From the cell containing the given text, extract its center point as (X, Y) coordinate. 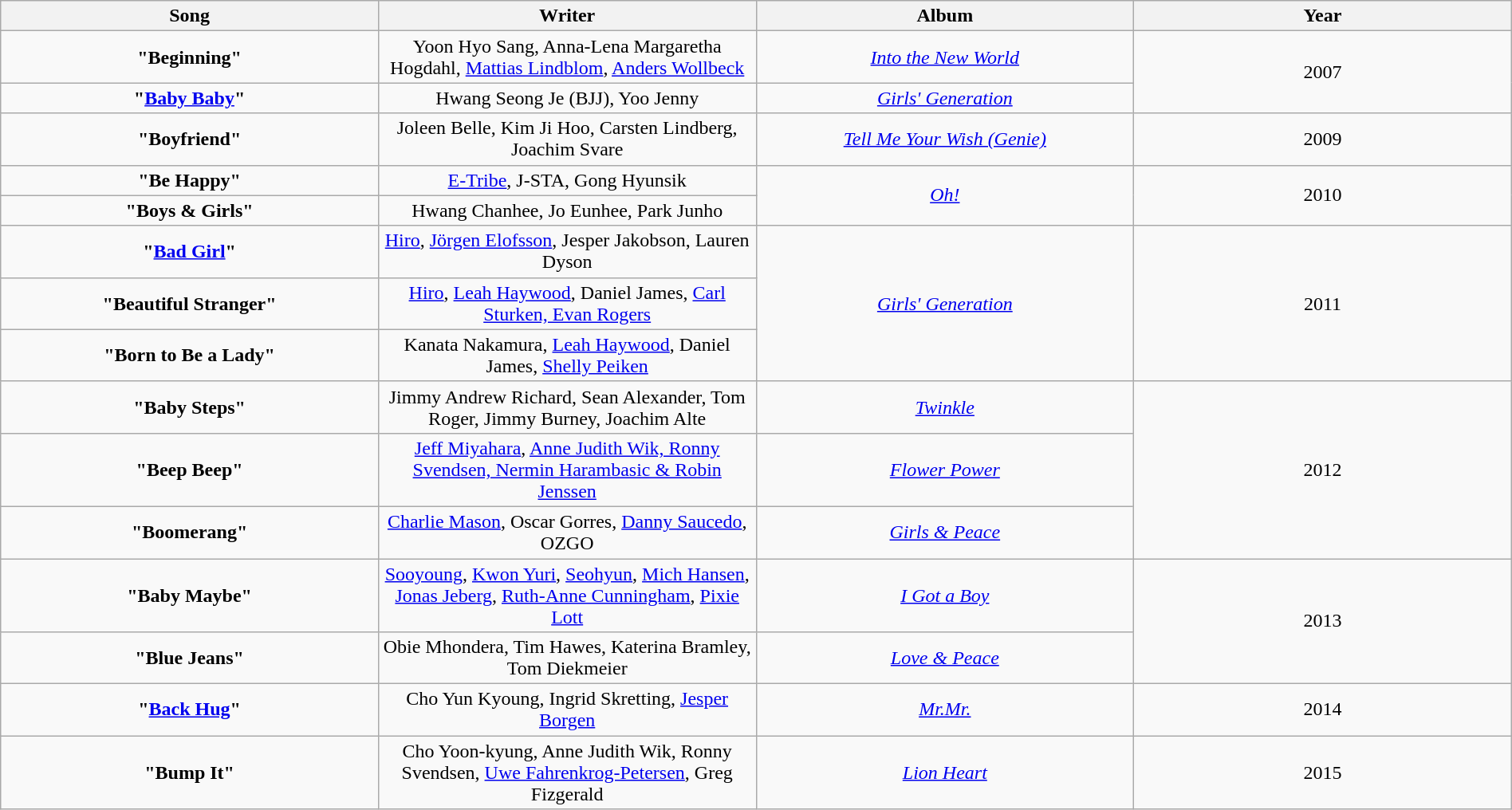
2013 (1323, 620)
Yoon Hyo Sang, Anna-Lena Margaretha Hogdahl, Mattias Lindblom, Anders Wollbeck (567, 57)
2011 (1323, 303)
Girls & Peace (945, 533)
Hiro, Leah Haywood, Daniel James, Carl Sturken, Evan Rogers (567, 303)
Oh! (945, 195)
"Back Hug" (190, 710)
"Bump It" (190, 773)
Flower Power (945, 470)
Sooyoung, Kwon Yuri, Seohyun, Mich Hansen, Jonas Jeberg, Ruth-Anne Cunningham, Pixie Lott (567, 595)
Cho Yoon-kyung, Anne Judith Wik, Ronny Svendsen, Uwe Fahrenkrog-Petersen, Greg Fizgerald (567, 773)
Cho Yun Kyoung, Ingrid Skretting, Jesper Borgen (567, 710)
Year (1323, 16)
"Beep Beep" (190, 470)
Hwang Chanhee, Jo Eunhee, Park Junho (567, 210)
Into the New World (945, 57)
"Be Happy" (190, 180)
Love & Peace (945, 659)
"Blue Jeans" (190, 659)
2014 (1323, 710)
"Born to Be a Lady" (190, 356)
Mr.Mr. (945, 710)
"Boomerang" (190, 533)
Hwang Seong Je (BJJ), Yoo Jenny (567, 98)
Charlie Mason, Oscar Gorres, Danny Saucedo, OZGO (567, 533)
"Beautiful Stranger" (190, 303)
Joleen Belle, Kim Ji Hoo, Carsten Lindberg, Joachim Svare (567, 139)
"Bad Girl" (190, 252)
"Baby Steps" (190, 407)
2012 (1323, 470)
Twinkle (945, 407)
2010 (1323, 195)
Writer (567, 16)
Lion Heart (945, 773)
"Boyfriend" (190, 139)
Tell Me Your Wish (Genie) (945, 139)
Hiro, Jörgen Elofsson, Jesper Jakobson, Lauren Dyson (567, 252)
Kanata Nakamura, Leah Haywood, Daniel James, Shelly Peiken (567, 356)
Jimmy Andrew Richard, Sean Alexander, Tom Roger, Jimmy Burney, Joachim Alte (567, 407)
Obie Mhondera, Tim Hawes, Katerina Bramley, Tom Diekmeier (567, 659)
Jeff Miyahara, Anne Judith Wik, Ronny Svendsen, Nermin Harambasic & Robin Jenssen (567, 470)
"Baby Baby" (190, 98)
"Baby Maybe" (190, 595)
I Got a Boy (945, 595)
2015 (1323, 773)
Song (190, 16)
2009 (1323, 139)
"Boys & Girls" (190, 210)
E-Tribe, J-STA, Gong Hyunsik (567, 180)
Album (945, 16)
"Beginning" (190, 57)
2007 (1323, 72)
